Capture the cell that displays the provided text and extract its (X, Y) central coordinate. 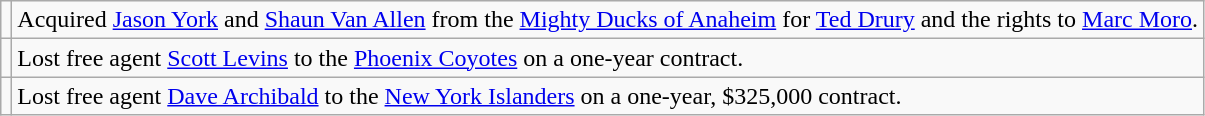
Lost free agent Scott Levins to the Phoenix Coyotes on a one-year contract. (608, 58)
Acquired Jason York and Shaun Van Allen from the Mighty Ducks of Anaheim for Ted Drury and the rights to Marc Moro. (608, 20)
Lost free agent Dave Archibald to the New York Islanders on a one-year, $325,000 contract. (608, 96)
